Scan for the cell matching the given text and deliver its (x, y) coordinate at center. 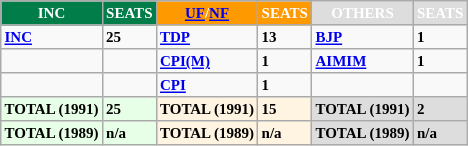
CPI (207, 85)
AIMIM (363, 61)
15 (285, 109)
OTHERS (363, 13)
2 (440, 109)
CPI(M) (207, 61)
13 (285, 37)
TDP (207, 37)
BJP (363, 37)
UF/NF (207, 13)
